Determine the (X, Y) coordinate at the center of the cell enclosing the given text.  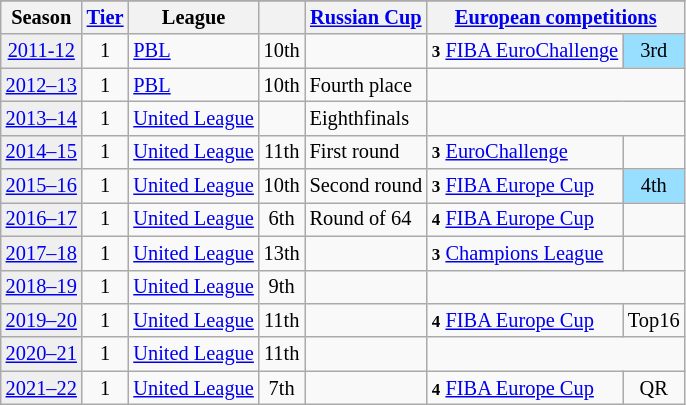
Second round (366, 186)
European competitions (556, 17)
3 Champions League (525, 253)
Round of 64 (366, 219)
2018–19 (42, 287)
7th (282, 388)
Eighthfinals (366, 118)
4th (654, 186)
2012–13 (42, 85)
Top16 (654, 320)
2016–17 (42, 219)
2015–16 (42, 186)
2021–22 (42, 388)
Tier (106, 17)
3 FIBA Europe Cup (525, 186)
First round (366, 152)
2011-12 (42, 51)
2019–20 (42, 320)
Russian Cup (366, 17)
2020–21 (42, 354)
Season (42, 17)
2017–18 (42, 253)
9th (282, 287)
6th (282, 219)
Fourth place (366, 85)
3 FIBA EuroChallenge (525, 51)
2014–15 (42, 152)
3 EuroChallenge (525, 152)
13th (282, 253)
2013–14 (42, 118)
QR (654, 388)
League (193, 17)
3rd (654, 51)
